Return the [x, y] coordinate for the center point of the cell that contains the specified text.  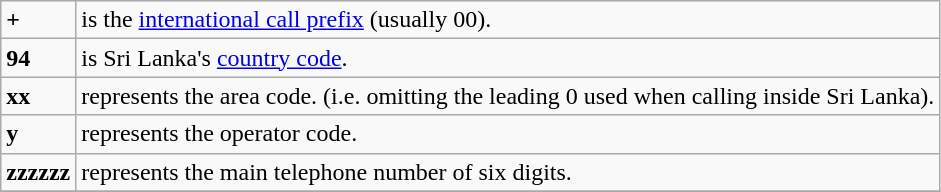
represents the main telephone number of six digits. [508, 172]
xx [38, 96]
94 [38, 58]
y [38, 134]
zzzzzz [38, 172]
represents the operator code. [508, 134]
is the international call prefix (usually 00). [508, 20]
represents the area code. (i.e. omitting the leading 0 used when calling inside Sri Lanka). [508, 96]
+ [38, 20]
is Sri Lanka's country code. [508, 58]
